Extract the [x, y] coordinate from the center of the cell holding the provided text.  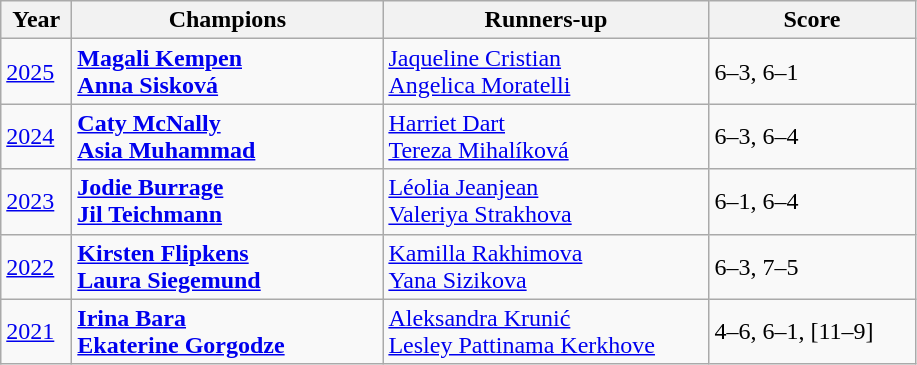
Caty McNally Asia Muhammad [228, 136]
2022 [36, 266]
Jaqueline Cristian Angelica Moratelli [546, 72]
2025 [36, 72]
Year [36, 20]
2021 [36, 332]
2024 [36, 136]
Kirsten Flipkens Laura Siegemund [228, 266]
2023 [36, 202]
6–3, 6–1 [812, 72]
Jodie Burrage Jil Teichmann [228, 202]
Runners-up [546, 20]
6–1, 6–4 [812, 202]
Score [812, 20]
6–3, 7–5 [812, 266]
Champions [228, 20]
4–6, 6–1, [11–9] [812, 332]
6–3, 6–4 [812, 136]
Magali Kempen Anna Sisková [228, 72]
Harriet Dart Tereza Mihalíková [546, 136]
Léolia Jeanjean Valeriya Strakhova [546, 202]
Irina Bara Ekaterine Gorgodze [228, 332]
Aleksandra Krunić Lesley Pattinama Kerkhove [546, 332]
Kamilla Rakhimova Yana Sizikova [546, 266]
